Output the (x, y) coordinate of the center of the cell containing the given text.  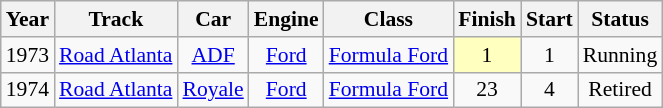
Start (550, 19)
1973 (28, 55)
Finish (487, 19)
1974 (28, 90)
Royale (212, 90)
Track (116, 19)
Status (620, 19)
4 (550, 90)
Retired (620, 90)
23 (487, 90)
Year (28, 19)
Running (620, 55)
ADF (212, 55)
Engine (286, 19)
Car (212, 19)
Class (388, 19)
